Capture the cell that displays the provided text and extract its (x, y) central coordinate. 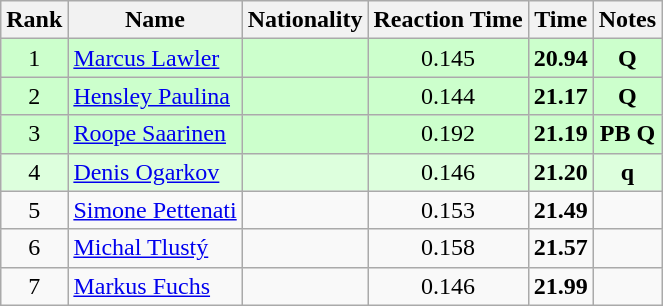
0.192 (448, 134)
Denis Ogarkov (155, 172)
1 (34, 58)
7 (34, 286)
Marcus Lawler (155, 58)
Hensley Paulina (155, 96)
21.99 (560, 286)
0.158 (448, 248)
0.144 (448, 96)
Rank (34, 20)
Reaction Time (448, 20)
PB Q (627, 134)
3 (34, 134)
21.49 (560, 210)
Michal Tlustý (155, 248)
21.19 (560, 134)
q (627, 172)
0.145 (448, 58)
21.17 (560, 96)
Name (155, 20)
5 (34, 210)
Simone Pettenati (155, 210)
20.94 (560, 58)
Roope Saarinen (155, 134)
Markus Fuchs (155, 286)
2 (34, 96)
21.20 (560, 172)
Notes (627, 20)
Time (560, 20)
6 (34, 248)
Nationality (305, 20)
4 (34, 172)
21.57 (560, 248)
0.153 (448, 210)
